Capture the cell that displays the provided text and extract its [x, y] central coordinate. 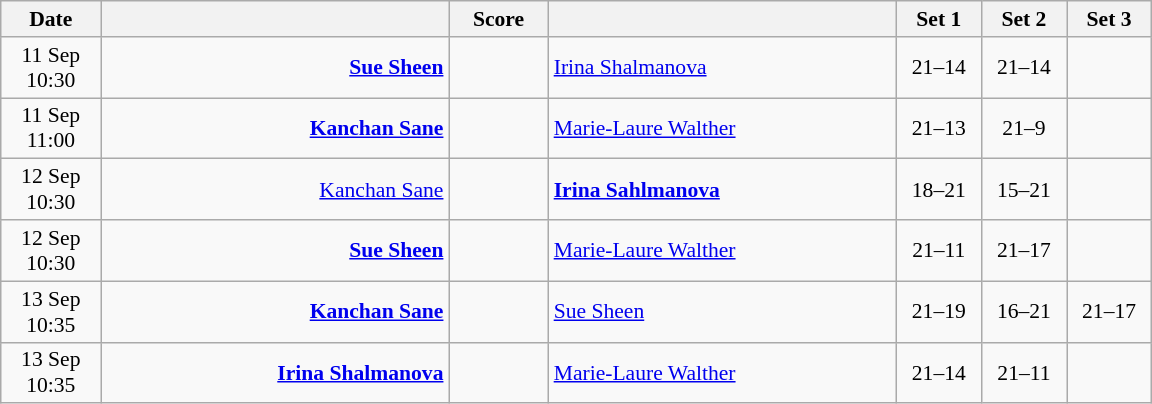
Date [51, 19]
15–21 [1024, 190]
Set 1 [938, 19]
Score [498, 19]
21–19 [938, 312]
Set 3 [1108, 19]
Irina Sahlmanova [723, 190]
16–21 [1024, 312]
11 Sep10:30 [51, 68]
18–21 [938, 190]
21–13 [938, 128]
Set 2 [1024, 19]
11 Sep11:00 [51, 128]
21–9 [1024, 128]
